Output the [x, y] coordinate of the center of the cell containing the given text.  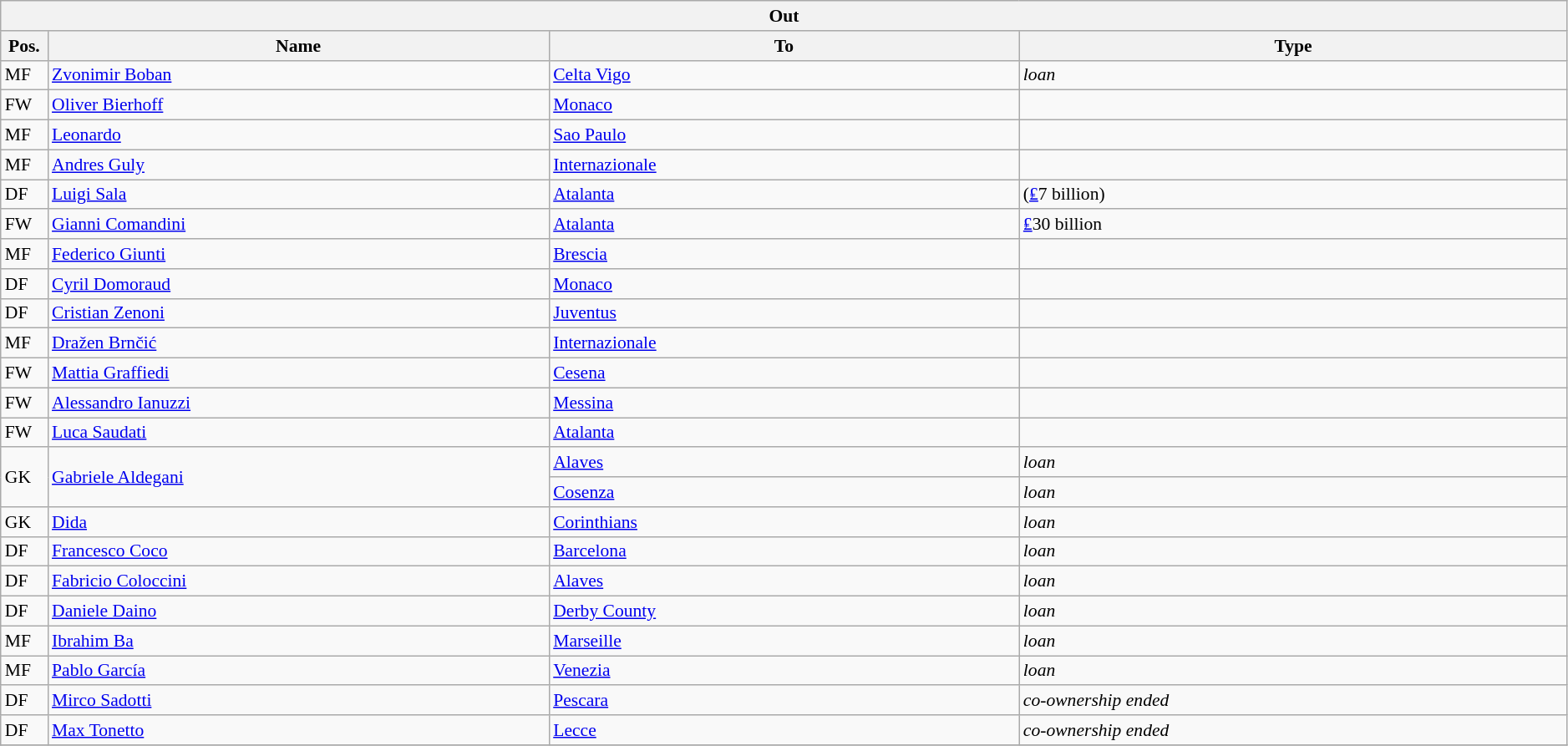
(₤7 billion) [1293, 195]
Sao Paulo [784, 135]
Celta Vigo [784, 75]
Dida [298, 522]
Ibrahim Ba [298, 641]
₤30 billion [1293, 225]
Pos. [24, 46]
Brescia [784, 254]
Oliver Bierhoff [298, 105]
Messina [784, 403]
Type [1293, 46]
Fabricio Coloccini [298, 581]
Mirco Sadotti [298, 701]
Corinthians [784, 522]
Out [784, 16]
Luca Saudati [298, 433]
Derby County [784, 612]
Cristian Zenoni [298, 313]
Mattia Graffiedi [298, 373]
Name [298, 46]
Francesco Coco [298, 551]
Zvonimir Boban [298, 75]
Alessandro Ianuzzi [298, 403]
Gabriele Aldegani [298, 478]
Lecce [784, 730]
Luigi Sala [298, 195]
Cesena [784, 373]
Max Tonetto [298, 730]
Juventus [784, 313]
Pescara [784, 701]
Venezia [784, 671]
Daniele Daino [298, 612]
Dražen Brnčić [298, 343]
Cyril Domoraud [298, 284]
Gianni Comandini [298, 225]
Cosenza [784, 492]
Andres Guly [298, 165]
Barcelona [784, 551]
Federico Giunti [298, 254]
Marseille [784, 641]
To [784, 46]
Pablo García [298, 671]
Leonardo [298, 135]
